Output the (x, y) coordinate of the center of the cell containing the given text.  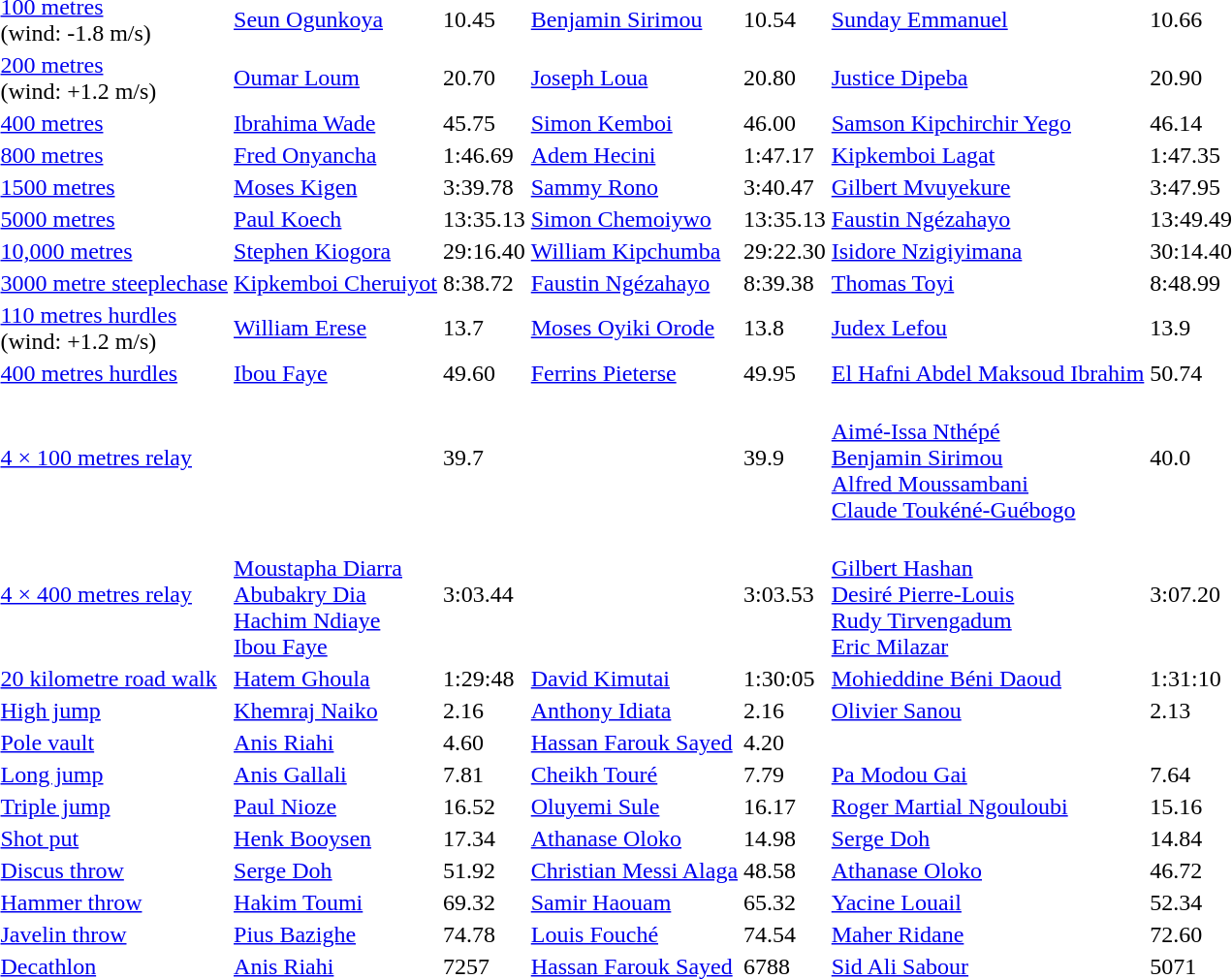
David Kimutai (634, 679)
7.79 (785, 774)
Anis Gallali (335, 774)
13.8 (785, 328)
Christian Messi Alaga (634, 870)
Mohieddine Béni Daoud (988, 679)
Moses Oyiki Orode (634, 328)
Oumar Loum (335, 78)
Hatem Ghoula (335, 679)
Aimé-Issa NthépéBenjamin SirimouAlfred MoussambaniClaude Toukéné-Guébogo (988, 458)
65.32 (785, 902)
Khemraj Naiko (335, 711)
Thomas Toyi (988, 283)
Hakim Toumi (335, 902)
16.17 (785, 806)
Roger Martial Ngouloubi (988, 806)
Fred Onyancha (335, 155)
Gilbert HashanDesiré Pierre-LouisRudy TirvengadumEric Milazar (988, 594)
Adem Hecini (634, 155)
Anis Riahi (335, 742)
Kipkemboi Cheruiyot (335, 283)
7.81 (485, 774)
Isidore Nzigiyimana (988, 251)
Paul Koech (335, 219)
29:22.30 (785, 251)
Samir Haouam (634, 902)
William Erese (335, 328)
29:16.40 (485, 251)
Henk Booysen (335, 838)
51.92 (485, 870)
Judex Lefou (988, 328)
4.60 (485, 742)
45.75 (485, 123)
49.95 (785, 373)
3:03.44 (485, 594)
1:29:48 (485, 679)
3:39.78 (485, 187)
74.78 (485, 934)
1:46.69 (485, 155)
17.34 (485, 838)
48.58 (785, 870)
Justice Dipeba (988, 78)
46.00 (785, 123)
Hassan Farouk Sayed (634, 742)
Moses Kigen (335, 187)
Oluyemi Sule (634, 806)
3:40.47 (785, 187)
Sammy Rono (634, 187)
Cheikh Touré (634, 774)
69.32 (485, 902)
El Hafni Abdel Maksoud Ibrahim (988, 373)
Pius Bazighe (335, 934)
20.70 (485, 78)
Anthony Idiata (634, 711)
Moustapha DiarraAbubakry DiaHachim NdiayeIbou Faye (335, 594)
4.20 (785, 742)
1:47.17 (785, 155)
Ibou Faye (335, 373)
Gilbert Mvuyekure (988, 187)
49.60 (485, 373)
39.9 (785, 458)
Paul Nioze (335, 806)
3:03.53 (785, 594)
Louis Fouché (634, 934)
Pa Modou Gai (988, 774)
8:38.72 (485, 283)
Stephen Kiogora (335, 251)
Simon Chemoiywo (634, 219)
1:30:05 (785, 679)
16.52 (485, 806)
William Kipchumba (634, 251)
Joseph Loua (634, 78)
Ferrins Pieterse (634, 373)
Kipkemboi Lagat (988, 155)
Simon Kemboi (634, 123)
14.98 (785, 838)
20.80 (785, 78)
39.7 (485, 458)
Maher Ridane (988, 934)
8:39.38 (785, 283)
Ibrahima Wade (335, 123)
Yacine Louail (988, 902)
Samson Kipchirchir Yego (988, 123)
13.7 (485, 328)
74.54 (785, 934)
Olivier Sanou (988, 711)
